Return the (x, y) coordinate for the center point of the cell that contains the specified text.  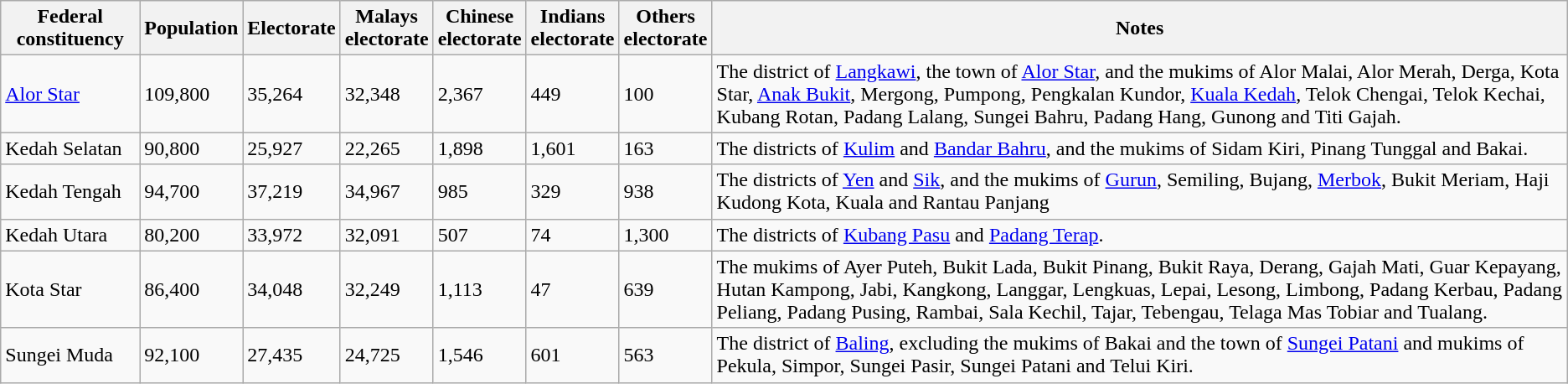
2,367 (479, 94)
Malayselectorate (387, 29)
74 (573, 235)
639 (665, 289)
Population (191, 29)
Kedah Selatan (70, 148)
The districts of Kubang Pasu and Padang Terap. (1139, 235)
92,100 (191, 355)
34,967 (387, 191)
Sungei Muda (70, 355)
The districts of Kulim and Bandar Bahru, and the mukims of Sidam Kiri, Pinang Tunggal and Bakai. (1139, 148)
109,800 (191, 94)
Notes (1139, 29)
80,200 (191, 235)
Indianselectorate (573, 29)
1,546 (479, 355)
86,400 (191, 289)
Chineseelectorate (479, 29)
94,700 (191, 191)
163 (665, 148)
90,800 (191, 148)
27,435 (291, 355)
507 (479, 235)
Alor Star (70, 94)
Electorate (291, 29)
1,898 (479, 148)
34,048 (291, 289)
32,091 (387, 235)
47 (573, 289)
Kedah Utara (70, 235)
33,972 (291, 235)
563 (665, 355)
1,300 (665, 235)
Otherselectorate (665, 29)
601 (573, 355)
35,264 (291, 94)
100 (665, 94)
1,113 (479, 289)
Federal constituency (70, 29)
938 (665, 191)
24,725 (387, 355)
Kota Star (70, 289)
22,265 (387, 148)
Kedah Tengah (70, 191)
1,601 (573, 148)
32,249 (387, 289)
985 (479, 191)
32,348 (387, 94)
449 (573, 94)
37,219 (291, 191)
25,927 (291, 148)
329 (573, 191)
The districts of Yen and Sik, and the mukims of Gurun, Semiling, Bujang, Merbok, Bukit Meriam, Haji Kudong Kota, Kuala and Rantau Panjang (1139, 191)
